Extract the [X, Y] coordinate from the center of the cell holding the provided text.  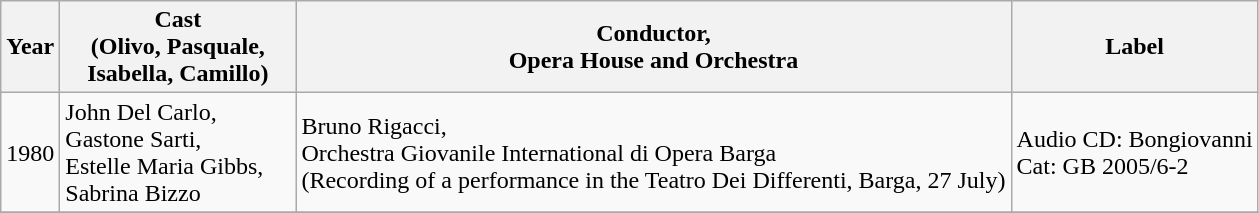
Conductor,Opera House and Orchestra [654, 47]
John Del Carlo,Gastone Sarti,Estelle Maria Gibbs,Sabrina Bizzo [178, 152]
Label [1134, 47]
Year [30, 47]
Audio CD: BongiovanniCat: GB 2005/6-2 [1134, 152]
1980 [30, 152]
Cast (Olivo, Pasquale, Isabella, Camillo) [178, 47]
Bruno Rigacci,Orchestra Giovanile International di Opera Barga(Recording of a performance in the Teatro Dei Differenti, Barga, 27 July) [654, 152]
